From the cell containing the given text, extract its center point as (x, y) coordinate. 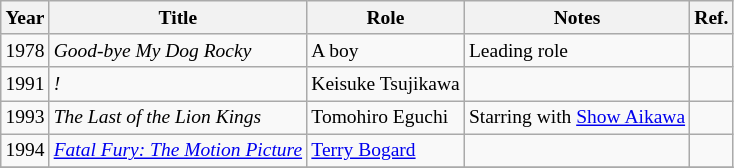
Good-bye My Dog Rocky (178, 50)
Title (178, 18)
A boy (386, 50)
Tomohiro Eguchi (386, 118)
1991 (25, 84)
! (178, 84)
Notes (576, 18)
Role (386, 18)
Keisuke Tsujikawa (386, 84)
Year (25, 18)
Ref. (712, 18)
Starring with Show Aikawa (576, 118)
1994 (25, 150)
1993 (25, 118)
1978 (25, 50)
The Last of the Lion Kings (178, 118)
Terry Bogard (386, 150)
Leading role (576, 50)
Fatal Fury: The Motion Picture (178, 150)
